Determine the (x, y) coordinate at the center of the cell enclosing the given text.  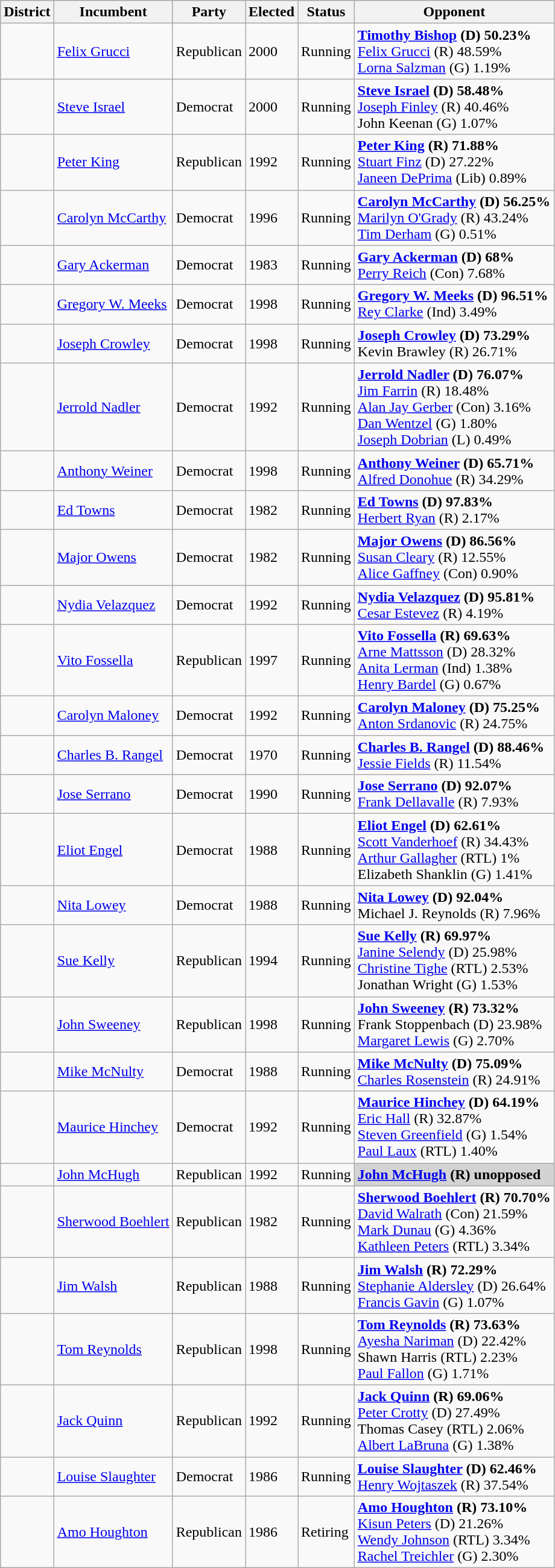
Mike McNulty (113, 1072)
Elected (271, 12)
Steve Israel (113, 107)
Ed Towns (113, 510)
Gary Ackerman (113, 265)
Sue Kelly (R) 69.97%Janine Selendy (D) 25.98%Christine Tighe (RTL) 2.53%Jonathan Wright (G) 1.53% (454, 961)
Anthony Weiner (113, 470)
Louise Slaughter (D) 62.46%Henry Wojtaszek (R) 37.54% (454, 1476)
John Sweeney (R) 73.32%Frank Stoppenbach (D) 23.98%Margaret Lewis (G) 2.70% (454, 1024)
Jose Serrano (D) 92.07%Frank Dellavalle (R) 7.93% (454, 795)
Sherwood Boehlert (R) 70.70%David Walrath (Con) 21.59%Mark Dunau (G) 4.36%Kathleen Peters (RTL) 3.34% (454, 1221)
Anthony Weiner (D) 65.71%Alfred Donohue (R) 34.29% (454, 470)
Tom Reynolds (113, 1349)
Amo Houghton (113, 1532)
Party (209, 12)
1997 (271, 661)
Maurice Hinchey (D) 64.19%Eric Hall (R) 32.87%Steven Greenfield (G) 1.54%Paul Laux (RTL) 1.40% (454, 1127)
Jack Quinn (113, 1420)
Gregory W. Meeks (D) 96.51%Rey Clarke (Ind) 3.49% (454, 304)
Peter King (R) 71.88%Stuart Finz (D) 27.22%Janeen DePrima (Lib) 0.89% (454, 162)
1970 (271, 755)
John McHugh (R) unopposed (454, 1174)
Amo Houghton (R) 73.10%Kisun Peters (D) 21.26%Wendy Johnson (RTL) 3.34%Rachel Treichler (G) 2.30% (454, 1532)
Carolyn McCarthy (D) 56.25%Marilyn O'Grady (R) 43.24%Tim Derham (G) 0.51% (454, 218)
Eliot Engel (D) 62.61%Scott Vanderhoef (R) 34.43%Arthur Gallagher (RTL) 1%Elizabeth Shanklin (G) 1.41% (454, 850)
Joseph Crowley (D) 73.29%Kevin Brawley (R) 26.71% (454, 344)
Gregory W. Meeks (113, 304)
1990 (271, 795)
1983 (271, 265)
1994 (271, 961)
Opponent (454, 12)
Nydia Velazquez (D) 95.81%Cesar Estevez (R) 4.19% (454, 604)
District (27, 12)
Mike McNulty (D) 75.09%Charles Rosenstein (R) 24.91% (454, 1072)
Carolyn Maloney (113, 716)
Ed Towns (D) 97.83%Herbert Ryan (R) 2.17% (454, 510)
Tom Reynolds (R) 73.63%Ayesha Nariman (D) 22.42%Shawn Harris (RTL) 2.23%Paul Fallon (G) 1.71% (454, 1349)
Timothy Bishop (D) 50.23%Felix Grucci (R) 48.59%Lorna Salzman (G) 1.19% (454, 51)
John McHugh (113, 1174)
Jim Walsh (R) 72.29%Stephanie Aldersley (D) 26.64%Francis Gavin (G) 1.07% (454, 1285)
Louise Slaughter (113, 1476)
Gary Ackerman (D) 68%Perry Reich (Con) 7.68% (454, 265)
Sherwood Boehlert (113, 1221)
Carolyn Maloney (D) 75.25%Anton Srdanovic (R) 24.75% (454, 716)
Major Owens (D) 86.56%Susan Cleary (R) 12.55%Alice Gaffney (Con) 0.90% (454, 557)
Steve Israel (D) 58.48%Joseph Finley (R) 40.46%John Keenan (G) 1.07% (454, 107)
Carolyn McCarthy (113, 218)
Incumbent (113, 12)
Jose Serrano (113, 795)
Eliot Engel (113, 850)
Major Owens (113, 557)
John Sweeney (113, 1024)
Jack Quinn (R) 69.06%Peter Crotty (D) 27.49%Thomas Casey (RTL) 2.06%Albert LaBruna (G) 1.38% (454, 1420)
Peter King (113, 162)
Nydia Velazquez (113, 604)
Jim Walsh (113, 1285)
Nita Lowey (D) 92.04%Michael J. Reynolds (R) 7.96% (454, 905)
Sue Kelly (113, 961)
Maurice Hinchey (113, 1127)
1996 (271, 218)
Retiring (326, 1532)
Joseph Crowley (113, 344)
Felix Grucci (113, 51)
Status (326, 12)
Charles B. Rangel (D) 88.46%Jessie Fields (R) 11.54% (454, 755)
Jerrold Nadler (D) 76.07%Jim Farrin (R) 18.48%Alan Jay Gerber (Con) 3.16%Dan Wentzel (G) 1.80%Joseph Dobrian (L) 0.49% (454, 407)
Charles B. Rangel (113, 755)
Vito Fossella (R) 69.63%Arne Mattsson (D) 28.32%Anita Lerman (Ind) 1.38%Henry Bardel (G) 0.67% (454, 661)
Jerrold Nadler (113, 407)
Nita Lowey (113, 905)
Vito Fossella (113, 661)
